From the cell containing the given text, extract its center point as [X, Y] coordinate. 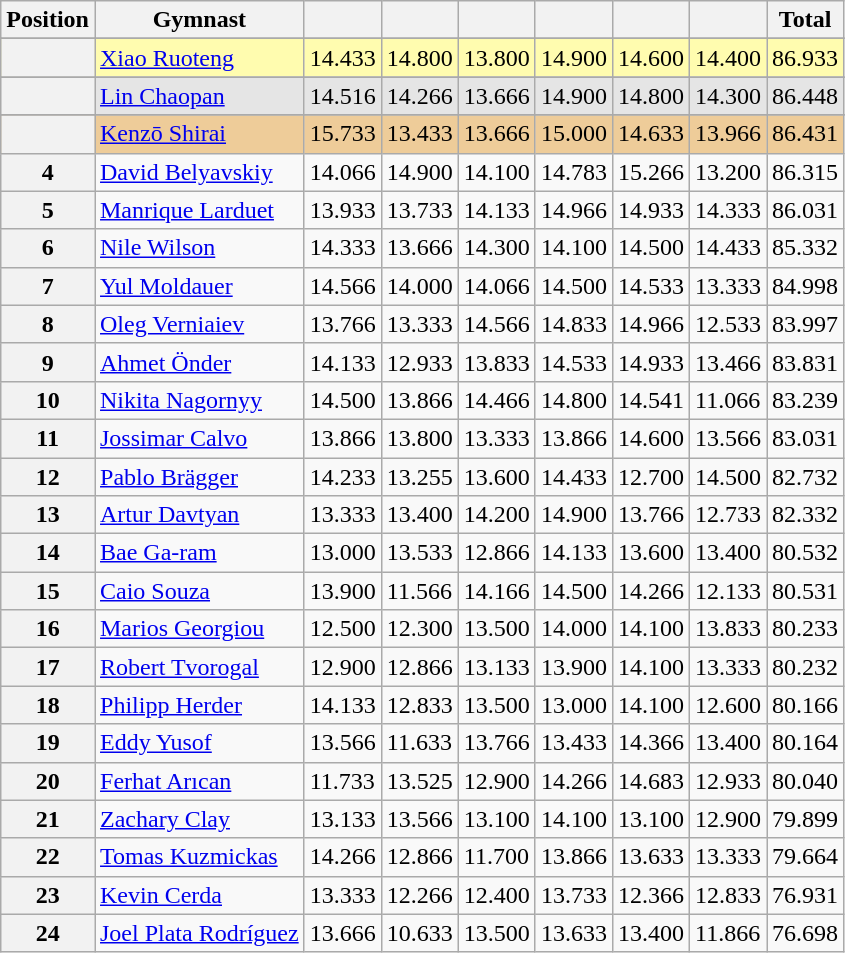
Total [806, 20]
14.516 [342, 96]
14.783 [574, 172]
20 [48, 781]
4 [48, 172]
15.266 [650, 172]
13.933 [342, 210]
Kenzō Shirai [199, 134]
14.541 [650, 400]
12 [48, 477]
14.200 [496, 515]
15.733 [342, 134]
Yul Moldauer [199, 286]
12.400 [496, 895]
24 [48, 933]
80.164 [806, 743]
19 [48, 743]
14.466 [496, 400]
13.966 [728, 134]
86.315 [806, 172]
11.566 [420, 591]
80.233 [806, 629]
86.448 [806, 96]
86.031 [806, 210]
Xiao Ruoteng [199, 58]
12.500 [342, 629]
Manrique Larduet [199, 210]
12.700 [650, 477]
Pablo Brägger [199, 477]
Marios Georgiou [199, 629]
13 [48, 515]
79.899 [806, 819]
Tomas Kuzmickas [199, 857]
79.664 [806, 857]
Position [48, 20]
80.040 [806, 781]
22 [48, 857]
Ferhat Arıcan [199, 781]
82.732 [806, 477]
7 [48, 286]
80.532 [806, 553]
12.266 [420, 895]
6 [48, 248]
12.300 [420, 629]
Jossimar Calvo [199, 438]
14.683 [650, 781]
21 [48, 819]
86.431 [806, 134]
8 [48, 324]
11.700 [496, 857]
14.166 [496, 591]
12.533 [728, 324]
David Belyavskiy [199, 172]
13.533 [420, 553]
13.200 [728, 172]
Bae Ga-ram [199, 553]
83.031 [806, 438]
10.633 [420, 933]
Ahmet Önder [199, 362]
Nile Wilson [199, 248]
9 [48, 362]
82.332 [806, 515]
12.133 [728, 591]
12.733 [728, 515]
Eddy Yusof [199, 743]
80.531 [806, 591]
Zachary Clay [199, 819]
12.600 [728, 705]
18 [48, 705]
16 [48, 629]
5 [48, 210]
12.366 [650, 895]
14.366 [650, 743]
Kevin Cerda [199, 895]
83.831 [806, 362]
14.233 [342, 477]
84.998 [806, 286]
10 [48, 400]
86.933 [806, 58]
14.400 [728, 58]
11 [48, 438]
Artur Davtyan [199, 515]
13.255 [420, 477]
14.833 [574, 324]
Lin Chaopan [199, 96]
14 [48, 553]
11.633 [420, 743]
Philipp Herder [199, 705]
80.166 [806, 705]
13.525 [420, 781]
76.931 [806, 895]
Joel Plata Rodríguez [199, 933]
Gymnast [199, 20]
85.332 [806, 248]
Nikita Nagornyy [199, 400]
83.239 [806, 400]
Caio Souza [199, 591]
83.997 [806, 324]
23 [48, 895]
11.733 [342, 781]
76.698 [806, 933]
17 [48, 667]
15.000 [574, 134]
11.066 [728, 400]
11.866 [728, 933]
15 [48, 591]
Oleg Verniaiev [199, 324]
13.466 [728, 362]
80.232 [806, 667]
14.633 [650, 134]
Robert Tvorogal [199, 667]
